Pinpoint the cell where the given text exists, returning its [X, Y] midpoint coordinate. 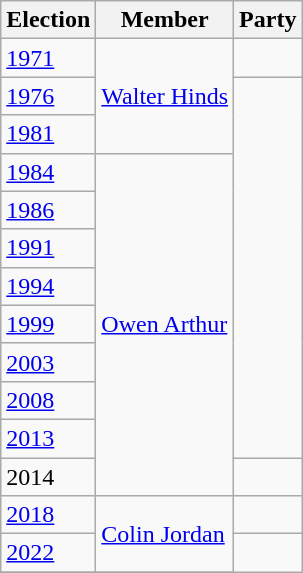
1986 [48, 210]
2018 [48, 515]
1991 [48, 248]
1976 [48, 96]
1994 [48, 286]
2008 [48, 400]
Walter Hinds [165, 96]
Party [268, 20]
2013 [48, 438]
1984 [48, 172]
2022 [48, 553]
1971 [48, 58]
Owen Arthur [165, 324]
Member [165, 20]
2003 [48, 362]
Election [48, 20]
1999 [48, 324]
Colin Jordan [165, 534]
1981 [48, 134]
2014 [48, 477]
